Locate the cell with the specified text and output its (X, Y) center coordinate. 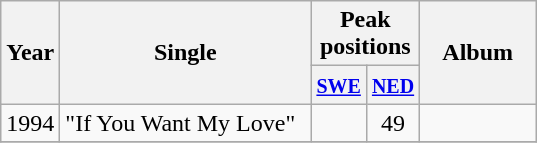
"If You Want My Love" (186, 123)
Year (30, 52)
SWE (339, 85)
Album (478, 52)
49 (392, 123)
NED (392, 85)
1994 (30, 123)
Peak positions (366, 34)
Single (186, 52)
